Capture the cell that displays the provided text and extract its [X, Y] central coordinate. 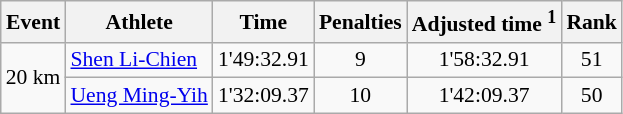
Athlete [138, 22]
Penalties [360, 22]
51 [592, 60]
Ueng Ming-Yih [138, 96]
50 [592, 96]
1'49:32.91 [264, 60]
Event [34, 22]
10 [360, 96]
Rank [592, 22]
1'42:09.37 [484, 96]
1'32:09.37 [264, 96]
Time [264, 22]
1'58:32.91 [484, 60]
Adjusted time 1 [484, 22]
Shen Li-Chien [138, 60]
9 [360, 60]
20 km [34, 78]
